Pinpoint the cell where the given text exists, returning its [x, y] midpoint coordinate. 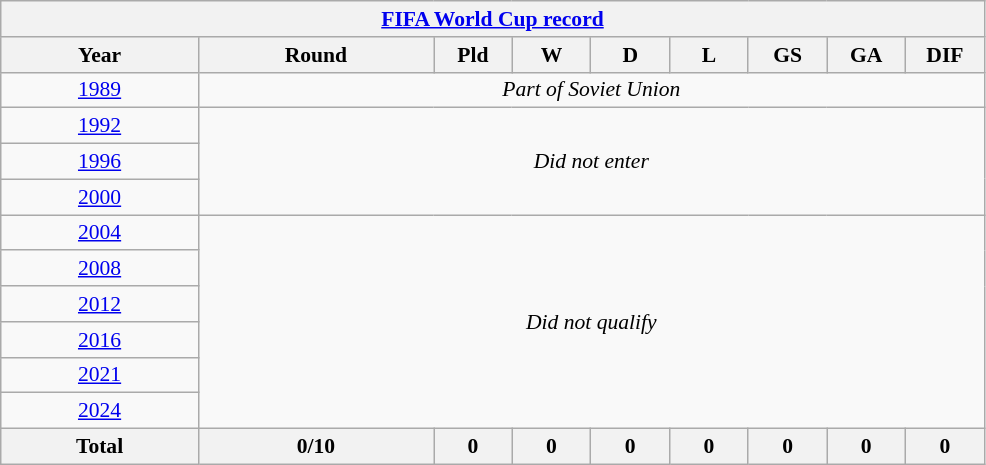
D [630, 55]
Round [316, 55]
2012 [100, 304]
FIFA World Cup record [493, 19]
2008 [100, 269]
GA [866, 55]
2000 [100, 197]
Year [100, 55]
2024 [100, 411]
GS [788, 55]
1989 [100, 90]
Did not qualify [591, 322]
2016 [100, 340]
1996 [100, 162]
Did not enter [591, 162]
DIF [946, 55]
0/10 [316, 447]
2004 [100, 233]
L [710, 55]
W [552, 55]
2021 [100, 375]
Pld [474, 55]
1992 [100, 126]
Part of Soviet Union [591, 90]
Total [100, 447]
